From the cell containing the given text, extract its center point as (X, Y) coordinate. 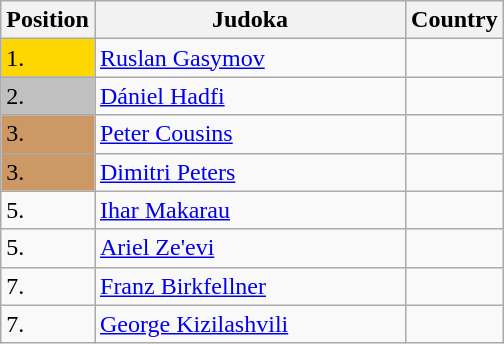
Ariel Ze'evi (250, 248)
Country (455, 20)
Peter Cousins (250, 134)
Judoka (250, 20)
Ihar Makarau (250, 210)
Dimitri Peters (250, 172)
Franz Birkfellner (250, 286)
Position (48, 20)
Ruslan Gasymov (250, 58)
1. (48, 58)
Dániel Hadfi (250, 96)
2. (48, 96)
George Kizilashvili (250, 324)
